Identify which cell holds the provided text, then report its [X, Y] central coordinate. 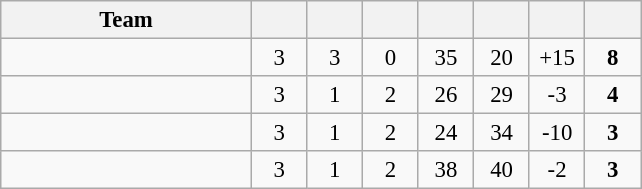
Team [126, 20]
38 [446, 170]
-2 [557, 170]
8 [613, 58]
40 [502, 170]
35 [446, 58]
34 [502, 133]
-3 [557, 95]
0 [391, 58]
24 [446, 133]
29 [502, 95]
20 [502, 58]
26 [446, 95]
-10 [557, 133]
+15 [557, 58]
4 [613, 95]
